Scan for the cell matching the given text and deliver its (X, Y) coordinate at center. 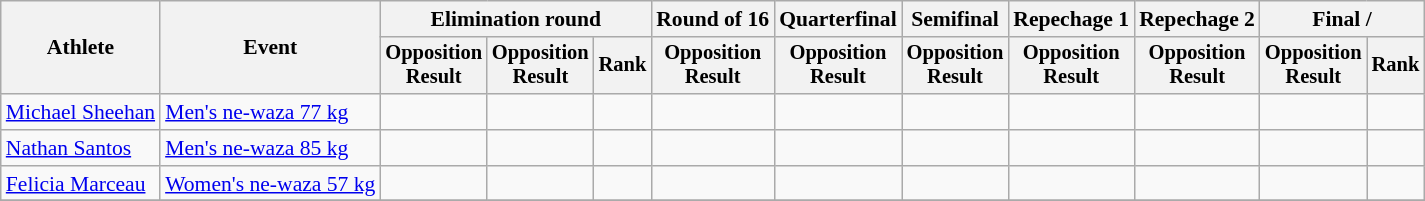
Quarterfinal (838, 19)
Semifinal (956, 19)
Final / (1342, 19)
Repechage 2 (1197, 19)
Event (270, 48)
Elimination round (516, 19)
Repechage 1 (1071, 19)
Men's ne-waza 77 kg (270, 112)
Men's ne-waza 85 kg (270, 148)
Round of 16 (712, 19)
Michael Sheehan (80, 112)
Nathan Santos (80, 148)
Athlete (80, 48)
